Search for the cell housing the specified text and yield its [X, Y] center coordinate. 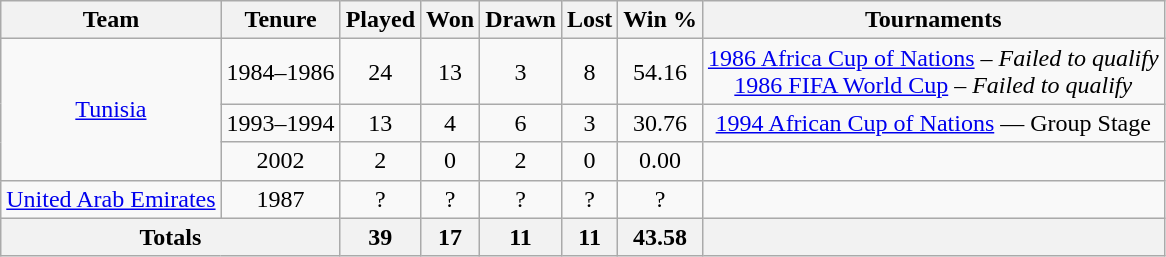
8 [589, 72]
Tournaments [933, 20]
Team [111, 20]
39 [380, 237]
Totals [170, 237]
1993–1994 [280, 123]
17 [450, 237]
0.00 [660, 161]
1994 African Cup of Nations — Group Stage [933, 123]
24 [380, 72]
30.76 [660, 123]
Tunisia [111, 110]
4 [450, 123]
43.58 [660, 237]
1986 Africa Cup of Nations – Failed to qualify 1986 FIFA World Cup – Failed to qualify [933, 72]
1987 [280, 199]
Drawn [521, 20]
1984–1986 [280, 72]
Tenure [280, 20]
Lost [589, 20]
2002 [280, 161]
6 [521, 123]
Won [450, 20]
Win % [660, 20]
Played [380, 20]
54.16 [660, 72]
United Arab Emirates [111, 199]
